From the cell containing the given text, extract its center point as (x, y) coordinate. 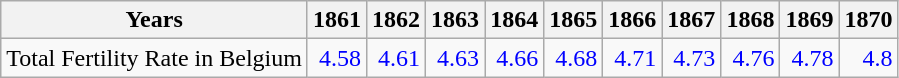
4.76 (750, 58)
Total Fertility Rate in Belgium (154, 58)
Years (154, 20)
4.73 (692, 58)
1865 (574, 20)
1866 (632, 20)
4.63 (456, 58)
4.78 (810, 58)
4.71 (632, 58)
1869 (810, 20)
4.58 (336, 58)
4.61 (396, 58)
1867 (692, 20)
1863 (456, 20)
1864 (514, 20)
1870 (868, 20)
4.68 (574, 58)
4.66 (514, 58)
1868 (750, 20)
1862 (396, 20)
4.8 (868, 58)
1861 (336, 20)
